Determine the (x, y) coordinate at the center of the cell enclosing the given text.  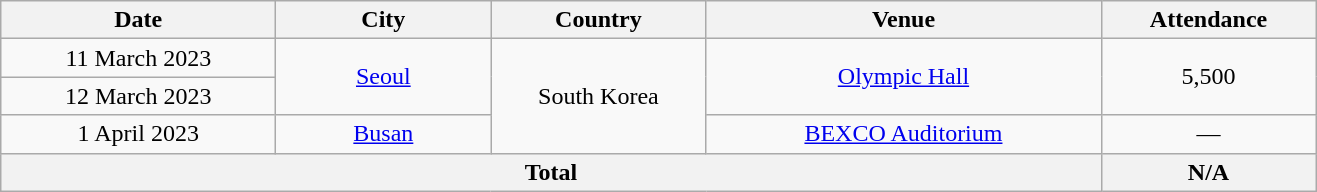
South Korea (598, 96)
Olympic Hall (904, 77)
Seoul (384, 77)
11 March 2023 (138, 58)
12 March 2023 (138, 96)
N/A (1208, 172)
Venue (904, 20)
Total (551, 172)
BEXCO Auditorium (904, 134)
5,500 (1208, 77)
Busan (384, 134)
Date (138, 20)
Country (598, 20)
1 April 2023 (138, 134)
Attendance (1208, 20)
— (1208, 134)
City (384, 20)
